Scan for the cell matching the given text and deliver its [X, Y] coordinate at center. 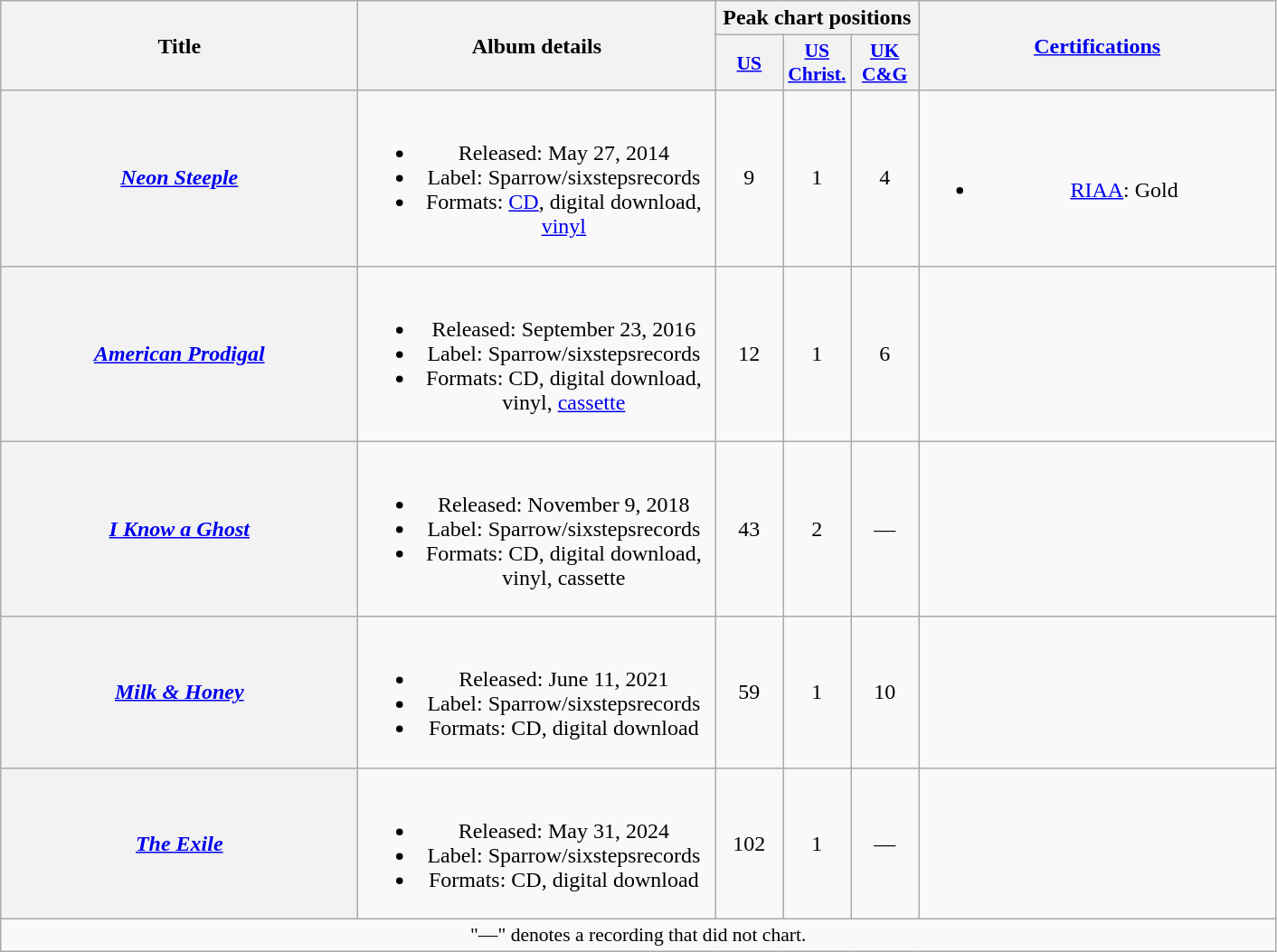
6 [884, 353]
102 [749, 843]
Released: September 23, 2016Label: Sparrow/sixstepsrecordsFormats: CD, digital download, vinyl, cassette [537, 353]
US [749, 63]
Title [179, 45]
I Know a Ghost [179, 529]
USChrist. [818, 63]
RIAA: Gold [1098, 178]
12 [749, 353]
American Prodigal [179, 353]
4 [884, 178]
Neon Steeple [179, 178]
"—" denotes a recording that did not chart. [638, 935]
Peak chart positions [818, 18]
Released: November 9, 2018Label: Sparrow/sixstepsrecordsFormats: CD, digital download, vinyl, cassette [537, 529]
43 [749, 529]
10 [884, 693]
Released: May 27, 2014Label: Sparrow/sixstepsrecordsFormats: CD, digital download, vinyl [537, 178]
Certifications [1098, 45]
9 [749, 178]
Milk & Honey [179, 693]
UKC&G [884, 63]
2 [818, 529]
Released: May 31, 2024Label: Sparrow/sixstepsrecordsFormats: CD, digital download [537, 843]
Released: June 11, 2021Label: Sparrow/sixstepsrecordsFormats: CD, digital download [537, 693]
59 [749, 693]
The Exile [179, 843]
Album details [537, 45]
